From the cell containing the given text, extract its center point as (x, y) coordinate. 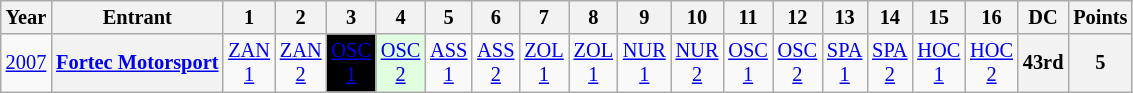
SPA1 (844, 63)
HOC1 (938, 63)
NUR1 (644, 63)
2007 (26, 63)
43rd (1043, 63)
NUR2 (698, 63)
10 (698, 17)
12 (798, 17)
Points (1100, 17)
ZAN2 (301, 63)
ASS2 (496, 63)
DC (1043, 17)
16 (992, 17)
Fortec Motorsport (137, 63)
3 (352, 17)
14 (890, 17)
9 (644, 17)
13 (844, 17)
6 (496, 17)
1 (249, 17)
4 (400, 17)
SPA2 (890, 63)
7 (544, 17)
ZAN1 (249, 63)
ASS1 (448, 63)
Entrant (137, 17)
15 (938, 17)
11 (748, 17)
Year (26, 17)
8 (594, 17)
HOC2 (992, 63)
2 (301, 17)
